From the cell containing the given text, extract its center point as (X, Y) coordinate. 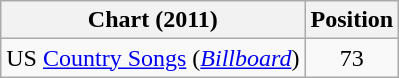
73 (352, 58)
US Country Songs (Billboard) (153, 58)
Chart (2011) (153, 20)
Position (352, 20)
